Identify which cell holds the provided text, then report its [x, y] central coordinate. 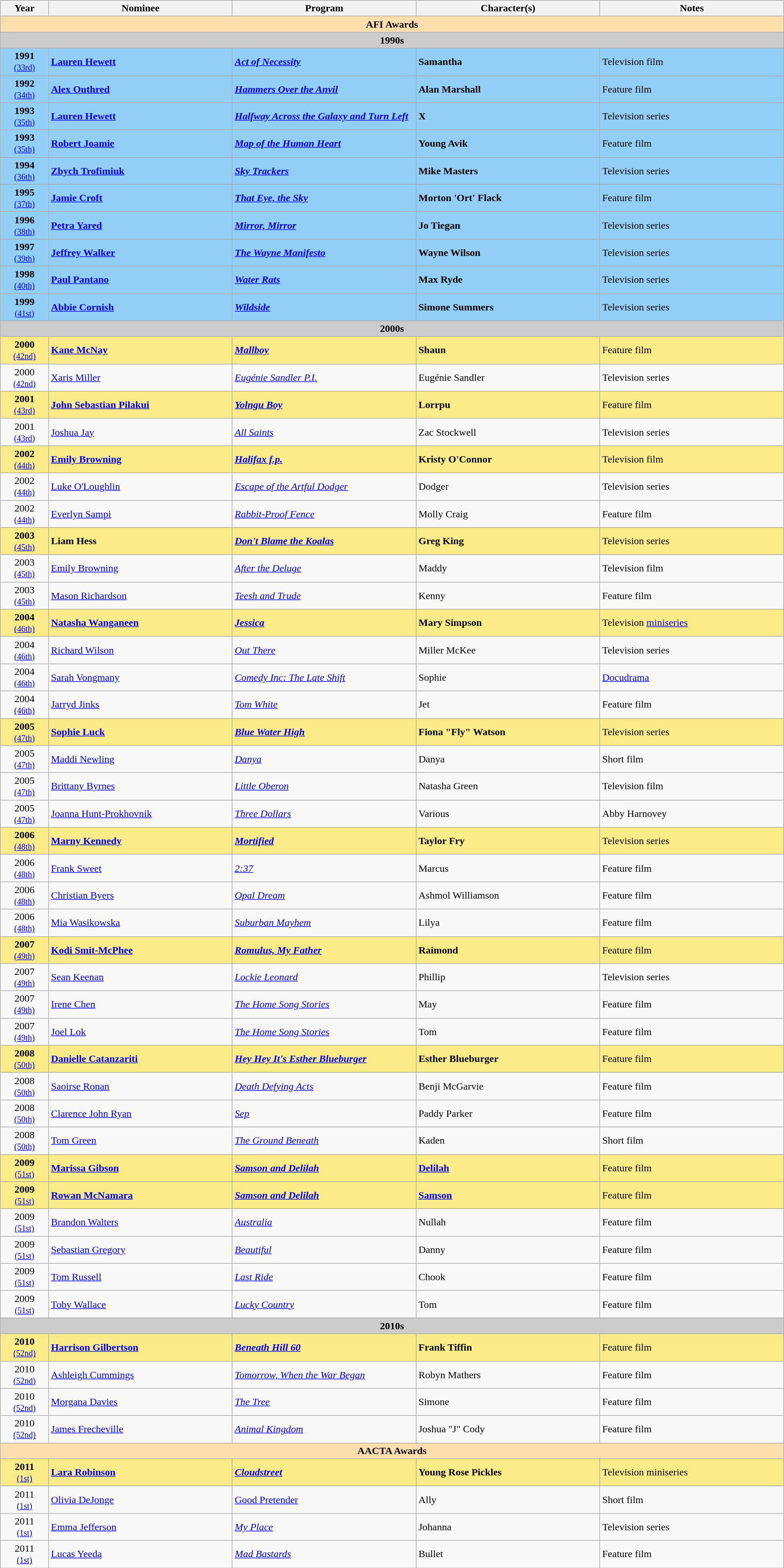
Out There [324, 650]
Act of Necessity [324, 62]
Halfway Across the Galaxy and Turn Left [324, 116]
Maddi Newling [141, 759]
Mike Masters [508, 171]
Toby Wallace [141, 1305]
Death Defying Acts [324, 1086]
Sebastian Gregory [141, 1250]
Dodger [508, 487]
Romulus, My Father [324, 950]
The Wayne Manifesto [324, 252]
AACTA Awards [392, 1451]
Raimond [508, 950]
Delilah [508, 1168]
Tomorrow, When the War Began [324, 1375]
Lucas Yeeda [141, 1554]
Mia Wasikowska [141, 922]
Kane McNay [141, 350]
Ally [508, 1500]
Marny Kennedy [141, 841]
Morgana Davies [141, 1402]
Miller McKee [508, 650]
Clarence John Ryan [141, 1113]
Abbie Cornish [141, 307]
Joshua Jay [141, 432]
Mason Richardson [141, 596]
Yolngu Boy [324, 405]
1996(38th) [24, 225]
My Place [324, 1527]
Lockie Leonard [324, 977]
Joel Lok [141, 1031]
Character(s) [508, 8]
Rabbit-Proof Fence [324, 514]
Joshua "J" Cody [508, 1429]
2:37 [324, 868]
AFI Awards [392, 24]
Jamie Croft [141, 198]
Taylor Fry [508, 841]
X [508, 116]
Young Rose Pickles [508, 1472]
1991(33rd) [24, 62]
The Tree [324, 1402]
Lucky Country [324, 1305]
Sophie Luck [141, 731]
Lara Robinson [141, 1472]
Phillip [508, 977]
Kaden [508, 1140]
Joanna Hunt-Prokhovnik [141, 814]
All Saints [324, 432]
Good Pretender [324, 1500]
Don't Blame the Koalas [324, 541]
Frank Tiffin [508, 1347]
Blue Water High [324, 731]
Halifax f.p. [324, 459]
Marcus [508, 868]
Natasha Green [508, 787]
Zbych Trofimiuk [141, 171]
1995(37th) [24, 198]
Young Avik [508, 143]
Benji McGarvie [508, 1086]
Shaun [508, 350]
Mirror, Mirror [324, 225]
1997(39th) [24, 252]
Suburban Mayhem [324, 922]
Simone [508, 1402]
Petra Yared [141, 225]
Sep [324, 1113]
Rowan McNamara [141, 1196]
Molly Craig [508, 514]
Frank Sweet [141, 868]
Jeffrey Walker [141, 252]
Kenny [508, 596]
Natasha Wanganeen [141, 623]
1998(40th) [24, 280]
Escape of the Artful Dodger [324, 487]
Last Ride [324, 1277]
Nominee [141, 8]
Alan Marshall [508, 89]
Hammers Over the Anvil [324, 89]
Comedy Inc: The Late Shift [324, 677]
Mortified [324, 841]
Sky Trackers [324, 171]
1990s [392, 40]
Brandon Walters [141, 1222]
1999(41st) [24, 307]
Zac Stockwell [508, 432]
Hey Hey It's Esther Blueburger [324, 1059]
Beneath Hill 60 [324, 1347]
Wayne Wilson [508, 252]
Ashmol Williamson [508, 896]
Alex Outhred [141, 89]
Nullah [508, 1222]
Sophie [508, 677]
Beautiful [324, 1250]
Paul Pantano [141, 280]
Kodi Smit-McPhee [141, 950]
1992(34th) [24, 89]
Olivia DeJonge [141, 1500]
Three Dollars [324, 814]
Mad Bastards [324, 1554]
After the Deluge [324, 568]
Sean Keenan [141, 977]
The Ground Beneath [324, 1140]
Paddy Parker [508, 1113]
Maddy [508, 568]
Docudrama [692, 677]
2000s [392, 329]
Jessica [324, 623]
Samson [508, 1196]
Brittany Byrnes [141, 787]
Emma Jefferson [141, 1527]
Jarryd Jinks [141, 705]
That Eye, the Sky [324, 198]
Danny [508, 1250]
Liam Hess [141, 541]
Eugénie Sandler [508, 378]
Little Oberon [324, 787]
Richard Wilson [141, 650]
Mary Simpson [508, 623]
Teesh and Trude [324, 596]
Mallboy [324, 350]
Johanna [508, 1527]
Saoirse Ronan [141, 1086]
Harrison Gilbertson [141, 1347]
Map of the Human Heart [324, 143]
Irene Chen [141, 1005]
Notes [692, 8]
James Frecheville [141, 1429]
Sarah Vongmany [141, 677]
1994(36th) [24, 171]
Tom Russell [141, 1277]
Program [324, 8]
Tom Green [141, 1140]
Kristy O'Connor [508, 459]
2010s [392, 1326]
Jet [508, 705]
Tom White [324, 705]
Eugénie Sandler P.I. [324, 378]
Esther Blueburger [508, 1059]
Danielle Catanzariti [141, 1059]
Lorrpu [508, 405]
Christian Byers [141, 896]
Water Rats [324, 280]
Max Ryde [508, 280]
Year [24, 8]
Cloudstreet [324, 1472]
John Sebastian Pilakui [141, 405]
Animal Kingdom [324, 1429]
Opal Dream [324, 896]
Ashleigh Cummings [141, 1375]
Jo Tiegan [508, 225]
Robyn Mathers [508, 1375]
Simone Summers [508, 307]
Various [508, 814]
Australia [324, 1222]
Bullet [508, 1554]
Morton 'Ort' Flack [508, 198]
Xaris Miller [141, 378]
Robert Joamie [141, 143]
Lilya [508, 922]
Luke O'Loughlin [141, 487]
Samantha [508, 62]
Greg King [508, 541]
May [508, 1005]
Abby Harnovey [692, 814]
Marissa Gibson [141, 1168]
Fiona "Fly" Watson [508, 731]
Everlyn Sampi [141, 514]
Chook [508, 1277]
Wildside [324, 307]
